Detect which cell encompasses the target text, then output its (x, y) center coordinate. 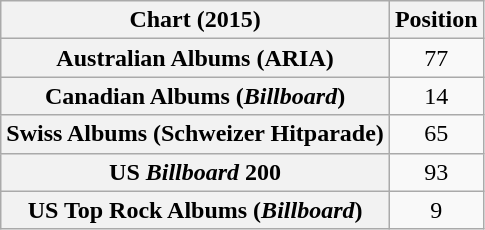
14 (436, 96)
Canadian Albums (Billboard) (196, 96)
US Top Rock Albums (Billboard) (196, 210)
93 (436, 172)
Swiss Albums (Schweizer Hitparade) (196, 134)
US Billboard 200 (196, 172)
65 (436, 134)
Chart (2015) (196, 20)
77 (436, 58)
Position (436, 20)
Australian Albums (ARIA) (196, 58)
9 (436, 210)
